Search for the cell housing the specified text and yield its (X, Y) center coordinate. 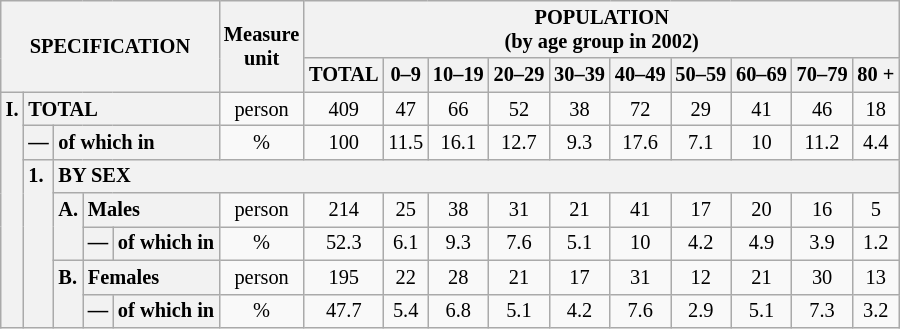
16 (822, 210)
60–69 (762, 75)
18 (876, 109)
17.6 (640, 142)
72 (640, 109)
6.1 (406, 243)
100 (344, 142)
30–39 (580, 75)
Measure unit (262, 46)
47.7 (344, 311)
BY SEX (477, 176)
I. (12, 210)
1.2 (876, 243)
70–79 (822, 75)
POPULATION (by age group in 2002) (602, 29)
6.8 (458, 311)
80 + (876, 75)
5 (876, 210)
25 (406, 210)
11.2 (822, 142)
409 (344, 109)
A. (68, 226)
40–49 (640, 75)
SPECIFICATION (110, 46)
20 (762, 210)
66 (458, 109)
29 (700, 109)
13 (876, 277)
47 (406, 109)
11.5 (406, 142)
195 (344, 277)
10–19 (458, 75)
214 (344, 210)
4.9 (762, 243)
20–29 (520, 75)
7.1 (700, 142)
28 (458, 277)
2.9 (700, 311)
50–59 (700, 75)
Females (151, 277)
52.3 (344, 243)
52 (520, 109)
3.9 (822, 243)
3.2 (876, 311)
12 (700, 277)
30 (822, 277)
7.3 (822, 311)
46 (822, 109)
22 (406, 277)
4.4 (876, 142)
Males (151, 210)
12.7 (520, 142)
1. (38, 243)
5.4 (406, 311)
0–9 (406, 75)
16.1 (458, 142)
B. (68, 294)
